Locate the cell with the specified text and output its [X, Y] center coordinate. 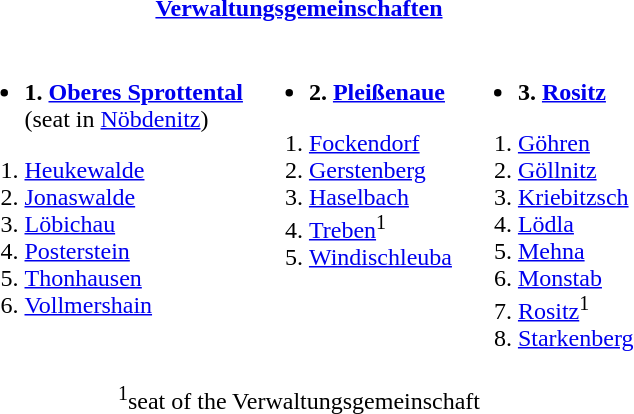
2. PleißenaueFockendorfGerstenbergHaselbachTreben1Windischleuba [350, 202]
